Determine the (x, y) coordinate at the center of the cell enclosing the given text.  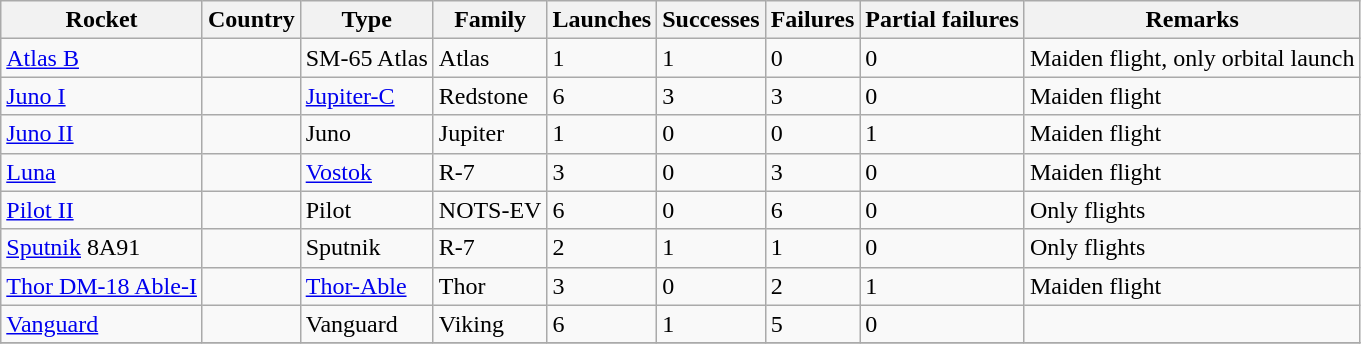
Juno I (102, 96)
Juno II (102, 134)
Remarks (1192, 20)
Rocket (102, 20)
Thor-Able (366, 286)
NOTS-EV (490, 210)
Partial failures (942, 20)
Pilot II (102, 210)
5 (812, 324)
Redstone (490, 96)
Type (366, 20)
Family (490, 20)
Viking (490, 324)
Thor (490, 286)
Vostok (366, 172)
Jupiter-C (366, 96)
SM-65 Atlas (366, 58)
Sputnik (366, 248)
Atlas (490, 58)
Sputnik 8A91 (102, 248)
Successes (711, 20)
Country (251, 20)
Maiden flight, only orbital launch (1192, 58)
Pilot (366, 210)
Launches (602, 20)
Luna (102, 172)
Atlas B (102, 58)
Jupiter (490, 134)
Thor DM-18 Able-I (102, 286)
Juno (366, 134)
Failures (812, 20)
